Find where the given text appears and provide that cell's center as [X, Y] coordinate. 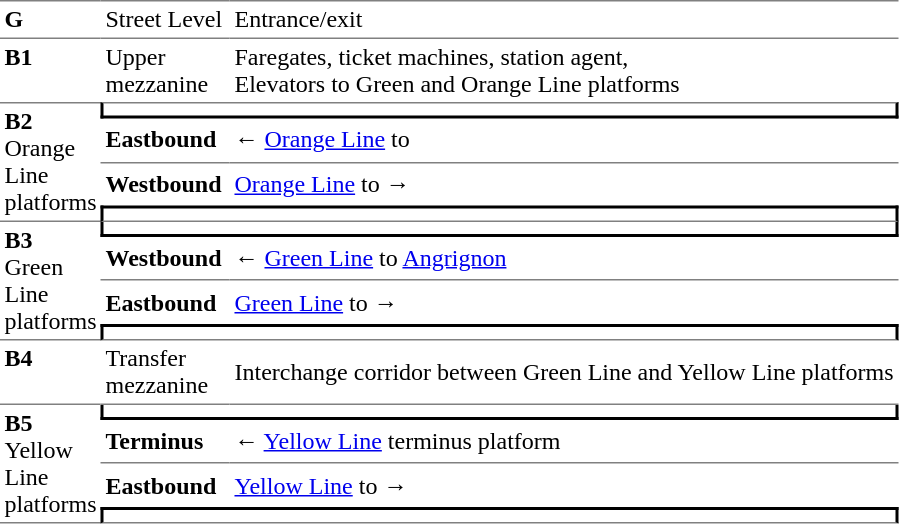
Upper mezzanine [166, 70]
← Green Line to Angrignon [564, 258]
← Yellow Line terminus platform [564, 442]
Transfer mezzanine [166, 372]
B2Orange Line platforms [50, 162]
Faregates, ticket machines, station agent, Elevators to Green and Orange Line platforms [564, 70]
Orange Line to → [564, 184]
Street Level [166, 19]
B3Green Line platforms [50, 281]
B5Yellow Line platforms [50, 464]
Terminus [166, 442]
Green Line to → [564, 302]
Interchange corridor between Green Line and Yellow Line platforms [564, 372]
Yellow Line to → [564, 486]
B1 [50, 70]
← Orange Line to [564, 140]
B4 [50, 372]
Entrance/exit [564, 19]
G [50, 19]
